Identify which cell holds the provided text, then report its [x, y] central coordinate. 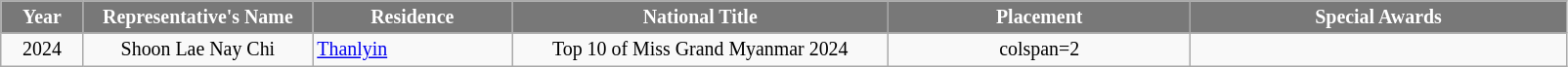
Placement [1038, 17]
Special Awards [1378, 17]
Year [42, 17]
colspan=2 [1038, 49]
Residence [413, 17]
Top 10 of Miss Grand Myanmar 2024 [700, 49]
Shoon Lae Nay Chi [197, 49]
2024 [42, 49]
Representative's Name [197, 17]
Thanlyin [413, 49]
National Title [700, 17]
